Return the (X, Y) coordinate for the center point of the cell that contains the specified text.  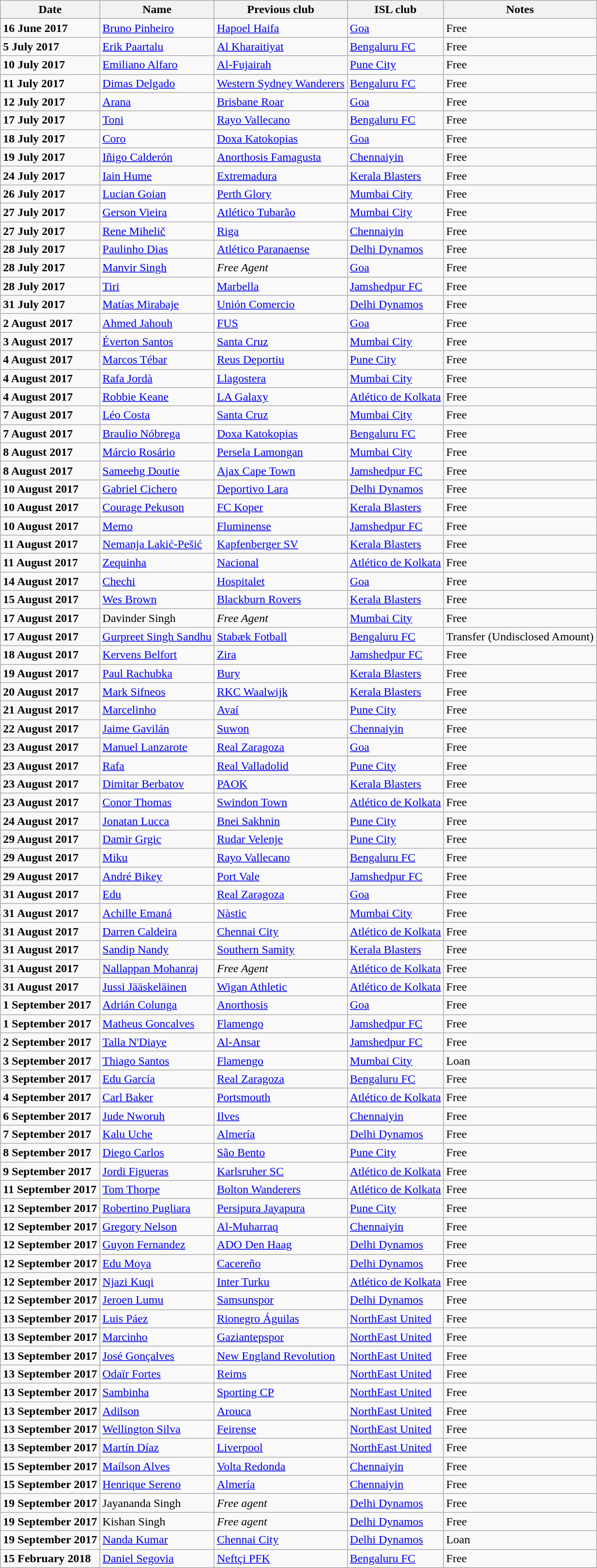
18 August 2017 (50, 655)
RKC Waalwijk (281, 692)
Hospitalet (281, 581)
Anorthosis Famagusta (281, 157)
José Gonçalves (157, 1355)
LA Galaxy (281, 397)
Transfer (Undisclosed Amount) (520, 637)
Miku (157, 858)
Bnei Sakhnin (281, 821)
31 July 2017 (50, 305)
Coro (157, 139)
Arouca (281, 1411)
7 September 2017 (50, 1134)
Anorthosis (281, 1005)
Emiliano Alfaro (157, 65)
Suwon (281, 729)
Nàstic (281, 913)
Date (50, 10)
Damir Grgic (157, 839)
Port Vale (281, 876)
Martín Díaz (157, 1448)
Previous club (281, 10)
17 July 2017 (50, 120)
11 September 2017 (50, 1190)
Name (157, 10)
Ahmed Jahouh (157, 323)
Lucian Goian (157, 194)
Chechi (157, 581)
10 July 2017 (50, 65)
Matheus Goncalves (157, 1024)
New England Revolution (281, 1355)
Maílson Alves (157, 1466)
5 July 2017 (50, 47)
Nallappan Mohanraj (157, 968)
FC Koper (281, 507)
Jude Nworuh (157, 1116)
Gurpreet Singh Sandhu (157, 637)
Edu Moya (157, 1263)
Bolton Wanderers (281, 1190)
Toni (157, 120)
Memo (157, 526)
Stabæk Fotball (281, 637)
Thiago Santos (157, 1060)
Samsunspor (281, 1300)
Robbie Keane (157, 397)
Marcelinho (157, 710)
Matías Mirabaje (157, 305)
Perth Glory (281, 194)
FUS (281, 323)
Ilves (281, 1116)
Persipura Jayapura (281, 1208)
Llagostera (281, 378)
Sporting CP (281, 1392)
Liverpool (281, 1448)
Reims (281, 1374)
Cacereño (281, 1263)
8 September 2017 (50, 1153)
Rafa Jordà (157, 378)
Darren Caldeira (157, 931)
Jaime Gavilán (157, 729)
Manuel Lanzarote (157, 747)
21 August 2017 (50, 710)
Al-Ansar (281, 1042)
Brisbane Roar (281, 102)
Iain Hume (157, 175)
Sambinha (157, 1392)
Marcos Tébar (157, 360)
Sandip Nandy (157, 950)
2 September 2017 (50, 1042)
3 August 2017 (50, 342)
15 February 2018 (50, 1558)
Riga (281, 231)
Rudar Velenje (281, 839)
Adrián Colunga (157, 1005)
14 August 2017 (50, 581)
6 September 2017 (50, 1116)
Tom Thorpe (157, 1190)
Bury (281, 673)
Deportivo Lara (281, 489)
Jayananda Singh (157, 1503)
ISL club (395, 10)
2 August 2017 (50, 323)
Jussi Jääskeläinen (157, 987)
Swindon Town (281, 802)
Gregory Nelson (157, 1226)
Sameehg Doutie (157, 470)
18 July 2017 (50, 139)
Luis Páez (157, 1319)
Iñigo Calderón (157, 157)
20 August 2017 (50, 692)
4 September 2017 (50, 1097)
Erik Paartalu (157, 47)
Tiri (157, 286)
Kapfenberger SV (281, 544)
Edu (157, 895)
PAOK (281, 784)
Dimitar Berbatov (157, 784)
Persela Lamongan (281, 452)
Diego Carlos (157, 1153)
Zira (281, 655)
Conor Thomas (157, 802)
Nacional (281, 563)
Mark Sifneos (157, 692)
Extremadura (281, 175)
Unión Comercio (281, 305)
Adilson (157, 1411)
Kishan Singh (157, 1521)
Rene Mihelič (157, 231)
Rafa (157, 765)
Kervens Belfort (157, 655)
Wes Brown (157, 600)
19 August 2017 (50, 673)
Western Sydney Wanderers (281, 83)
Real Valladolid (281, 765)
Márcio Rosário (157, 452)
9 September 2017 (50, 1171)
André Bikey (157, 876)
ADO Den Haag (281, 1245)
Atlético Tubarão (281, 212)
Al Kharaitiyat (281, 47)
Bruno Pinheiro (157, 28)
22 August 2017 (50, 729)
Marbella (281, 286)
Atlético Paranaense (281, 249)
Marcinho (157, 1337)
Jonatan Lucca (157, 821)
Achille Emaná (157, 913)
Éverton Santos (157, 342)
Léo Costa (157, 415)
Wellington Silva (157, 1429)
Gaziantepspor (281, 1337)
Gabriel Cichero (157, 489)
Neftçi PFK (281, 1558)
Jeroen Lumu (157, 1300)
Al-Fujairah (281, 65)
Edu García (157, 1079)
24 July 2017 (50, 175)
16 June 2017 (50, 28)
Fluminense (281, 526)
Nemanja Lakić-Pešić (157, 544)
Hapoel Haifa (281, 28)
Guyon Fernandez (157, 1245)
Blackburn Rovers (281, 600)
Ajax Cape Town (281, 470)
Njazi Kuqi (157, 1282)
Wigan Athletic (281, 987)
Volta Redonda (281, 1466)
Dimas Delgado (157, 83)
Paulinho Dias (157, 249)
Paul Rachubka (157, 673)
24 August 2017 (50, 821)
19 July 2017 (50, 157)
Daniel Segovia (157, 1558)
11 July 2017 (50, 83)
Manvir Singh (157, 268)
Davinder Singh (157, 618)
Talla N'Diaye (157, 1042)
Rionegro Águilas (281, 1319)
26 July 2017 (50, 194)
São Bento (281, 1153)
Nanda Kumar (157, 1540)
12 July 2017 (50, 102)
Zequinha (157, 563)
Robertino Pugliara (157, 1208)
Avaí (281, 710)
Notes (520, 10)
Jordi Figueras (157, 1171)
Henrique Sereno (157, 1485)
Gerson Vieira (157, 212)
Kalu Uche (157, 1134)
Portsmouth (281, 1097)
Reus Deportiu (281, 360)
Carl Baker (157, 1097)
Karlsruher SC (281, 1171)
Braulio Nóbrega (157, 434)
Inter Turku (281, 1282)
Arana (157, 102)
Odaïr Fortes (157, 1374)
Al-Muharraq (281, 1226)
Southern Samity (281, 950)
Feirense (281, 1429)
Courage Pekuson (157, 507)
15 August 2017 (50, 600)
